Output the [X, Y] coordinate of the center of the cell containing the given text.  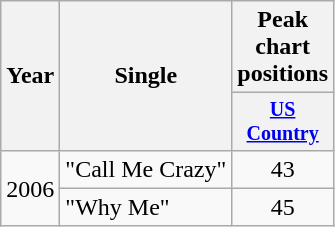
Year [30, 76]
US Country [283, 122]
43 [283, 169]
45 [283, 207]
2006 [30, 188]
"Call Me Crazy" [146, 169]
Single [146, 76]
Peak chart positions [283, 47]
"Why Me" [146, 207]
